Provide the [x, y] coordinate of the cell's center where the given text is located.  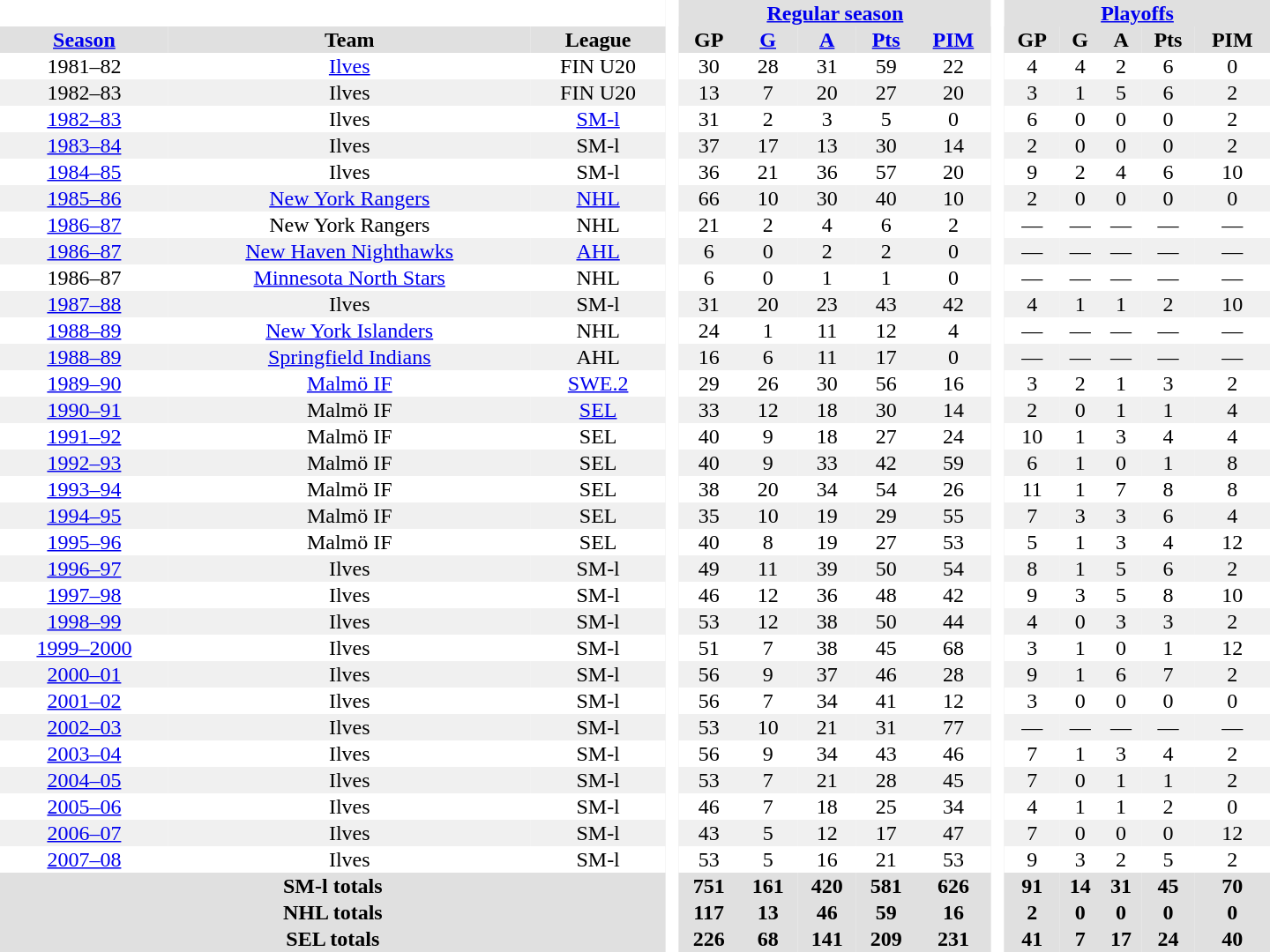
47 [952, 833]
2000–01 [85, 674]
1998–99 [85, 621]
23 [827, 304]
1995–96 [85, 542]
141 [827, 939]
1993–94 [85, 489]
66 [709, 198]
2007–08 [85, 859]
2001–02 [85, 701]
Regular season [834, 13]
1992–93 [85, 463]
2006–07 [85, 833]
Playoffs [1138, 13]
55 [952, 516]
44 [952, 621]
1991–92 [85, 436]
25 [885, 807]
70 [1232, 886]
1994–95 [85, 516]
117 [709, 912]
1984–85 [85, 172]
2005–06 [85, 807]
1987–88 [85, 304]
77 [952, 727]
SWE.2 [598, 383]
51 [709, 648]
39 [827, 569]
League [598, 40]
226 [709, 939]
1999–2000 [85, 648]
581 [885, 886]
1997–98 [85, 595]
49 [709, 569]
35 [709, 516]
22 [952, 66]
1996–97 [85, 569]
Season [85, 40]
209 [885, 939]
57 [885, 172]
NHL totals [333, 912]
Springfield Indians [349, 357]
161 [767, 886]
SM-l totals [333, 886]
1981–82 [85, 66]
231 [952, 939]
2003–04 [85, 754]
Minnesota North Stars [349, 278]
2004–05 [85, 780]
91 [1032, 886]
751 [709, 886]
1989–90 [85, 383]
1990–91 [85, 410]
New Haven Nighthawks [349, 251]
1985–86 [85, 198]
Team [349, 40]
1983–84 [85, 145]
SEL totals [333, 939]
626 [952, 886]
2002–03 [85, 727]
420 [827, 886]
48 [885, 595]
New York Islanders [349, 331]
